Return the (X, Y) coordinate for the center point of the cell that contains the specified text.  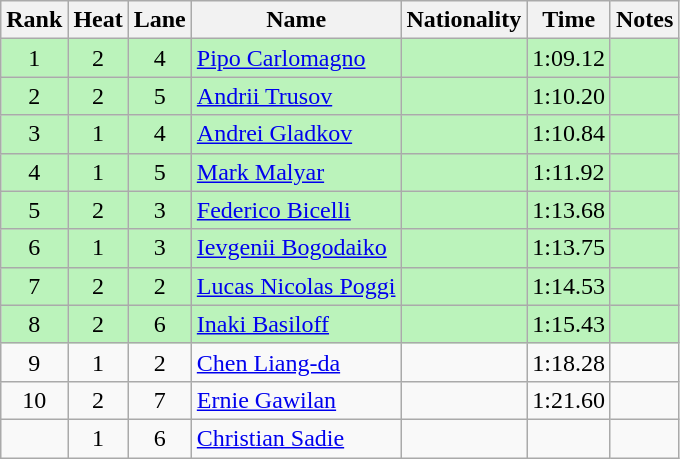
Time (569, 20)
Heat (98, 20)
Name (296, 20)
Christian Sadie (296, 438)
1:11.92 (569, 172)
Lucas Nicolas Poggi (296, 286)
1:10.84 (569, 134)
Rank (34, 20)
Chen Liang-da (296, 362)
Notes (644, 20)
1:14.53 (569, 286)
1:09.12 (569, 58)
1:10.20 (569, 96)
Federico Bicelli (296, 210)
9 (34, 362)
Ievgenii Bogodaiko (296, 248)
Andrei Gladkov (296, 134)
1:15.43 (569, 324)
8 (34, 324)
1:18.28 (569, 362)
Ernie Gawilan (296, 400)
10 (34, 400)
Mark Malyar (296, 172)
1:21.60 (569, 400)
Inaki Basiloff (296, 324)
Lane (160, 20)
1:13.68 (569, 210)
Pipo Carlomagno (296, 58)
Andrii Trusov (296, 96)
1:13.75 (569, 248)
Nationality (464, 20)
